Find where the given text appears and provide that cell's center as (X, Y) coordinate. 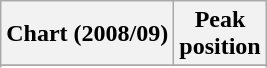
Chart (2008/09) (88, 34)
Peakposition (220, 34)
